Search for the cell housing the specified text and yield its [x, y] center coordinate. 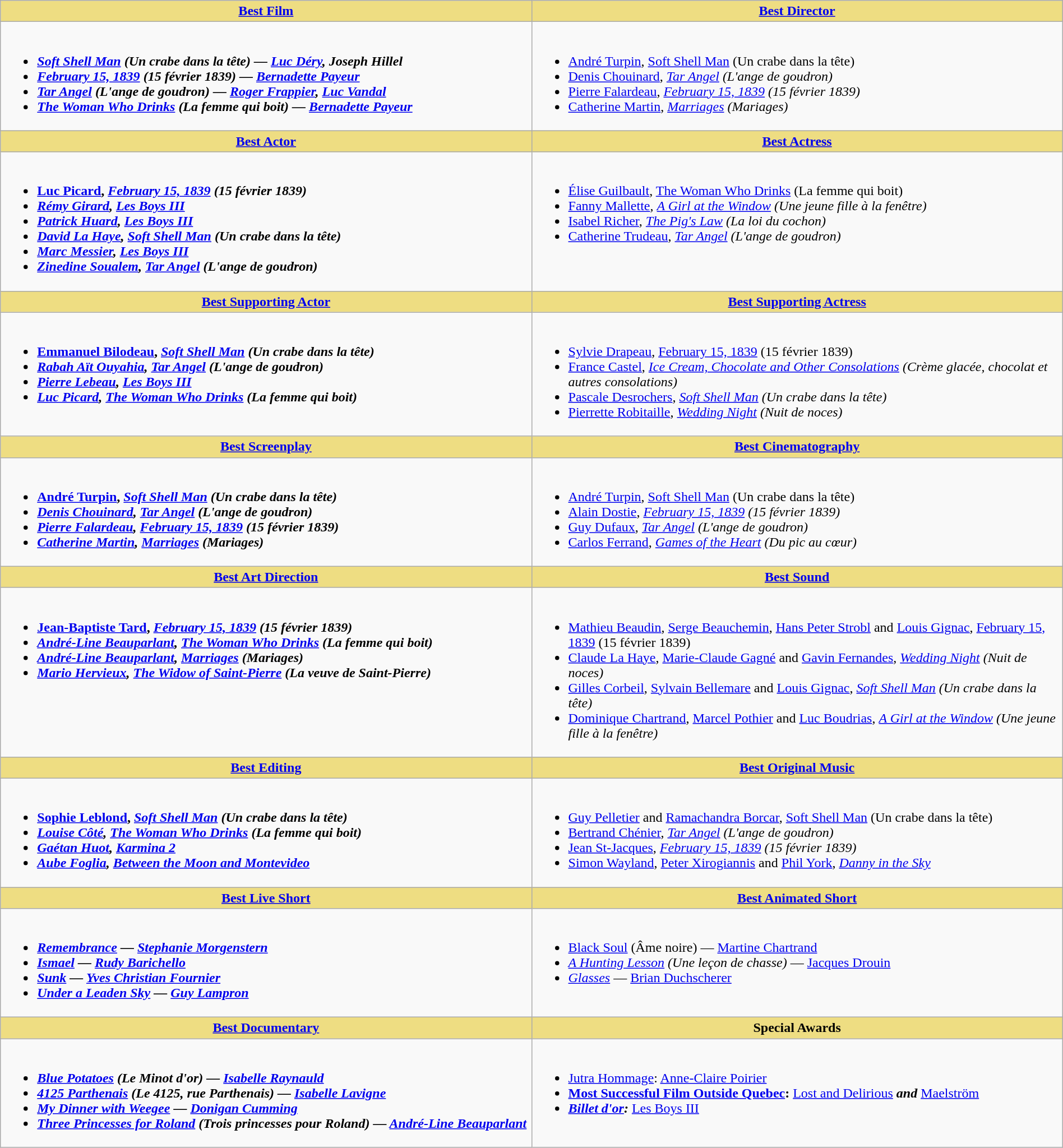
Best Film [266, 11]
Jutra Hommage: Anne-Claire PoirierMost Successful Film Outside Quebec: Lost and Delirious and MaelströmBillet d'or: Les Boys III [797, 1093]
Special Awards [797, 1028]
Best Sound [797, 577]
Best Art Direction [266, 577]
Best Actress [797, 141]
Black Soul (Âme noire) — Martine ChartrandA Hunting Lesson (Une leçon de chasse) — Jacques DrouinGlasses — Brian Duchscherer [797, 963]
Best Animated Short [797, 897]
Best Live Short [266, 897]
Remembrance — Stephanie MorgensternIsmael — Rudy BarichelloSunk — Yves Christian FournierUnder a Leaden Sky — Guy Lampron [266, 963]
Best Director [797, 11]
Best Cinematography [797, 447]
Best Editing [266, 767]
Best Actor [266, 141]
Best Supporting Actor [266, 302]
Best Original Music [797, 767]
Best Documentary [266, 1028]
Best Screenplay [266, 447]
Best Supporting Actress [797, 302]
